Return [x, y] of the center of cell containing provided text 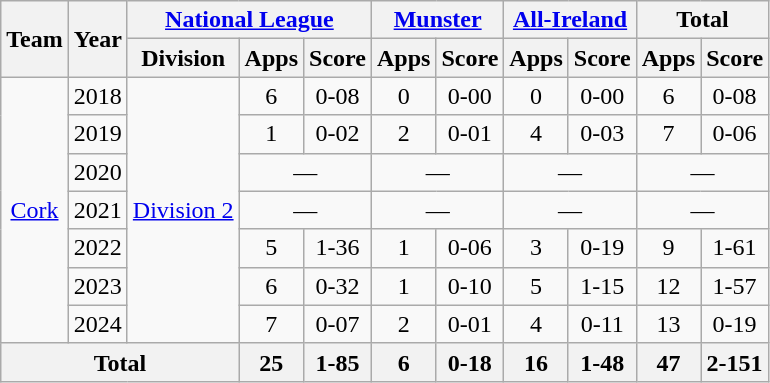
0-18 [470, 362]
3 [536, 248]
2-151 [735, 362]
0-32 [338, 286]
National League [249, 20]
1-85 [338, 362]
2018 [98, 96]
0-07 [338, 324]
0-10 [470, 286]
Division [183, 58]
25 [271, 362]
2020 [98, 172]
2024 [98, 324]
Team [35, 39]
12 [668, 286]
All-Ireland [570, 20]
Year [98, 39]
16 [536, 362]
0-11 [602, 324]
Munster [437, 20]
2019 [98, 134]
1-15 [602, 286]
Division 2 [183, 210]
1-57 [735, 286]
1-48 [602, 362]
9 [668, 248]
2021 [98, 210]
1-61 [735, 248]
0-02 [338, 134]
0-03 [602, 134]
2023 [98, 286]
2022 [98, 248]
47 [668, 362]
Cork [35, 210]
1-36 [338, 248]
13 [668, 324]
